From the cell containing the given text, extract its center point as [X, Y] coordinate. 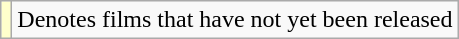
Denotes films that have not yet been released [235, 20]
